Locate the cell with the specified text and output its [x, y] center coordinate. 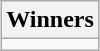
Winners [50, 20]
